Extract the (x, y) coordinate from the center of the cell holding the provided text.  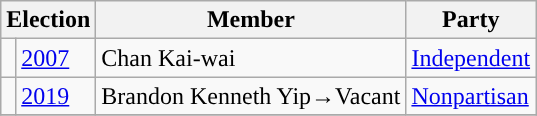
2019 (56, 96)
Chan Kai-wai (251, 58)
Party (471, 20)
Nonpartisan (471, 96)
Independent (471, 58)
Member (251, 20)
Brandon Kenneth Yip→Vacant (251, 96)
2007 (56, 58)
Election (48, 20)
